Return [x, y] of the center of cell containing provided text 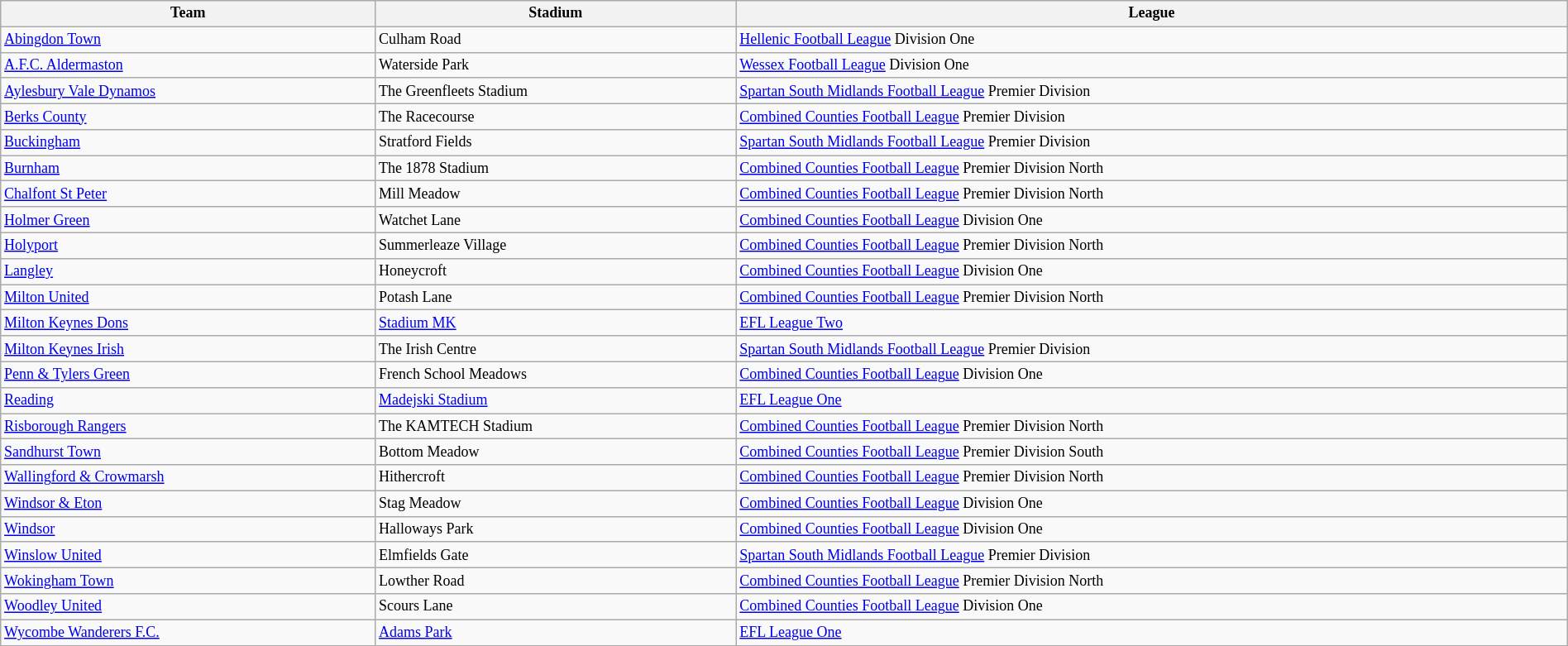
The 1878 Stadium [556, 169]
Langley [189, 271]
EFL League Two [1151, 323]
Watchet Lane [556, 220]
Culham Road [556, 40]
Stadium MK [556, 323]
Sandhurst Town [189, 452]
Milton United [189, 298]
Stratford Fields [556, 142]
Buckingham [189, 142]
Bottom Meadow [556, 452]
Scours Lane [556, 607]
Hellenic Football League Division One [1151, 40]
Wokingham Town [189, 581]
Holmer Green [189, 220]
Mill Meadow [556, 194]
Combined Counties Football League Premier Division [1151, 116]
Abingdon Town [189, 40]
Summerleaze Village [556, 245]
Berks County [189, 116]
Potash Lane [556, 298]
The Greenfleets Stadium [556, 91]
Wycombe Wanderers F.C. [189, 632]
Hithercroft [556, 478]
Stadium [556, 13]
Adams Park [556, 632]
Aylesbury Vale Dynamos [189, 91]
Lowther Road [556, 581]
Wessex Football League Division One [1151, 65]
Madejski Stadium [556, 400]
Penn & Tylers Green [189, 374]
French School Meadows [556, 374]
The KAMTECH Stadium [556, 427]
The Racecourse [556, 116]
Windsor & Eton [189, 503]
Burnham [189, 169]
Honeycroft [556, 271]
Stag Meadow [556, 503]
Team [189, 13]
Milton Keynes Dons [189, 323]
Elmfields Gate [556, 554]
A.F.C. Aldermaston [189, 65]
Winslow United [189, 554]
Combined Counties Football League Premier Division South [1151, 452]
Milton Keynes Irish [189, 349]
Woodley United [189, 607]
Windsor [189, 529]
The Irish Centre [556, 349]
Chalfont St Peter [189, 194]
Waterside Park [556, 65]
League [1151, 13]
Holyport [189, 245]
Wallingford & Crowmarsh [189, 478]
Halloways Park [556, 529]
Risborough Rangers [189, 427]
Reading [189, 400]
